Return the (X, Y) coordinate for the center point of the cell that contains the specified text.  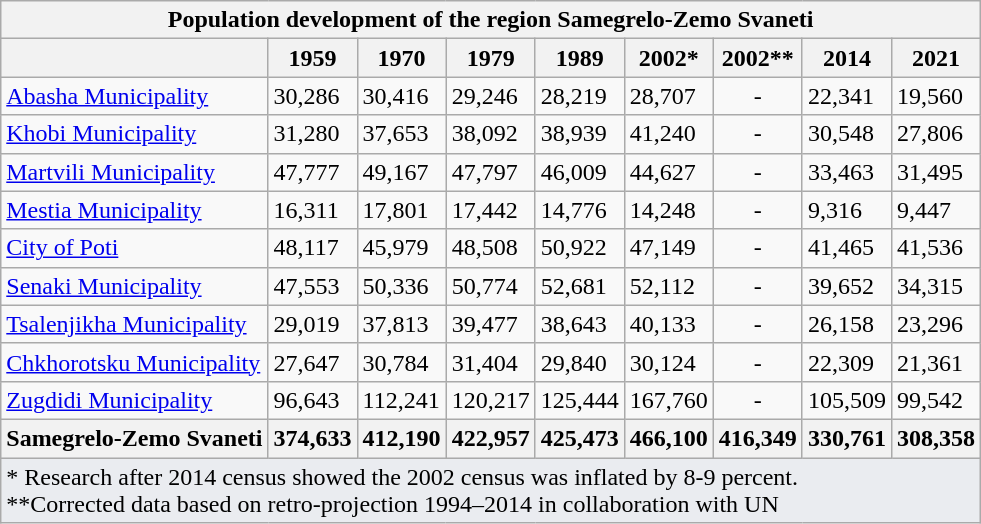
50,774 (490, 286)
2014 (846, 58)
30,548 (846, 134)
28,707 (668, 96)
330,761 (846, 438)
47,797 (490, 172)
47,777 (312, 172)
39,477 (490, 324)
466,100 (668, 438)
1959 (312, 58)
29,246 (490, 96)
1979 (490, 58)
19,560 (936, 96)
1989 (580, 58)
41,465 (846, 248)
29,840 (580, 362)
17,442 (490, 210)
22,341 (846, 96)
52,681 (580, 286)
30,124 (668, 362)
41,536 (936, 248)
125,444 (580, 400)
40,133 (668, 324)
21,361 (936, 362)
Tsalenjikha Municipality (134, 324)
2002* (668, 58)
416,349 (758, 438)
425,473 (580, 438)
374,633 (312, 438)
14,248 (668, 210)
48,508 (490, 248)
Senaki Municipality (134, 286)
50,922 (580, 248)
27,647 (312, 362)
1970 (402, 58)
Population development of the region Samegrelo-Zemo Svaneti (491, 20)
Martvili Municipality (134, 172)
99,542 (936, 400)
Abasha Municipality (134, 96)
48,117 (312, 248)
2021 (936, 58)
Chkhorotsku Municipality (134, 362)
17,801 (402, 210)
308,358 (936, 438)
33,463 (846, 172)
31,280 (312, 134)
22,309 (846, 362)
28,219 (580, 96)
26,158 (846, 324)
30,416 (402, 96)
45,979 (402, 248)
14,776 (580, 210)
27,806 (936, 134)
50,336 (402, 286)
30,784 (402, 362)
City of Poti (134, 248)
39,652 (846, 286)
Mestia Municipality (134, 210)
46,009 (580, 172)
412,190 (402, 438)
29,019 (312, 324)
37,813 (402, 324)
38,939 (580, 134)
422,957 (490, 438)
38,092 (490, 134)
52,112 (668, 286)
9,316 (846, 210)
Zugdidi Municipality (134, 400)
Khobi Municipality (134, 134)
96,643 (312, 400)
16,311 (312, 210)
49,167 (402, 172)
31,404 (490, 362)
41,240 (668, 134)
37,653 (402, 134)
47,553 (312, 286)
31,495 (936, 172)
167,760 (668, 400)
120,217 (490, 400)
30,286 (312, 96)
9,447 (936, 210)
23,296 (936, 324)
112,241 (402, 400)
47,149 (668, 248)
38,643 (580, 324)
Samegrelo-Zemo Svaneti (134, 438)
2002** (758, 58)
44,627 (668, 172)
34,315 (936, 286)
105,509 (846, 400)
